Determine the [x, y] coordinate at the center of the cell enclosing the given text.  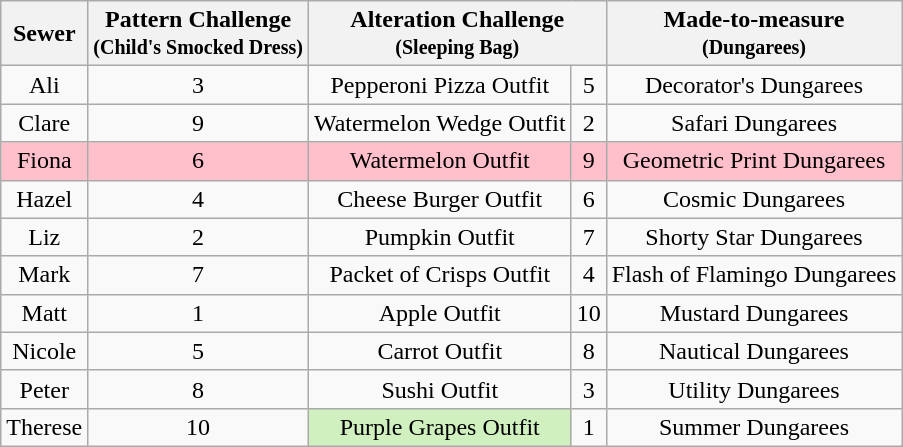
Made-to-measure(Dungarees) [754, 34]
Fiona [44, 161]
Liz [44, 237]
Cheese Burger Outfit [440, 199]
Ali [44, 85]
Sewer [44, 34]
Mustard Dungarees [754, 313]
Clare [44, 123]
Purple Grapes Outfit [440, 427]
Pepperoni Pizza Outfit [440, 85]
Cosmic Dungarees [754, 199]
Peter [44, 389]
Alteration Challenge(Sleeping Bag) [457, 34]
Watermelon Wedge Outfit [440, 123]
Utility Dungarees [754, 389]
Shorty Star Dungarees [754, 237]
Apple Outfit [440, 313]
Geometric Print Dungarees [754, 161]
Matt [44, 313]
Packet of Crisps Outfit [440, 275]
Nautical Dungarees [754, 351]
Summer Dungarees [754, 427]
Pumpkin Outfit [440, 237]
Pattern Challenge(Child's Smocked Dress) [198, 34]
Nicole [44, 351]
Therese [44, 427]
Flash of Flamingo Dungarees [754, 275]
Decorator's Dungarees [754, 85]
Carrot Outfit [440, 351]
Sushi Outfit [440, 389]
Watermelon Outfit [440, 161]
Hazel [44, 199]
Mark [44, 275]
Safari Dungarees [754, 123]
